Identify which cell holds the provided text, then report its (X, Y) central coordinate. 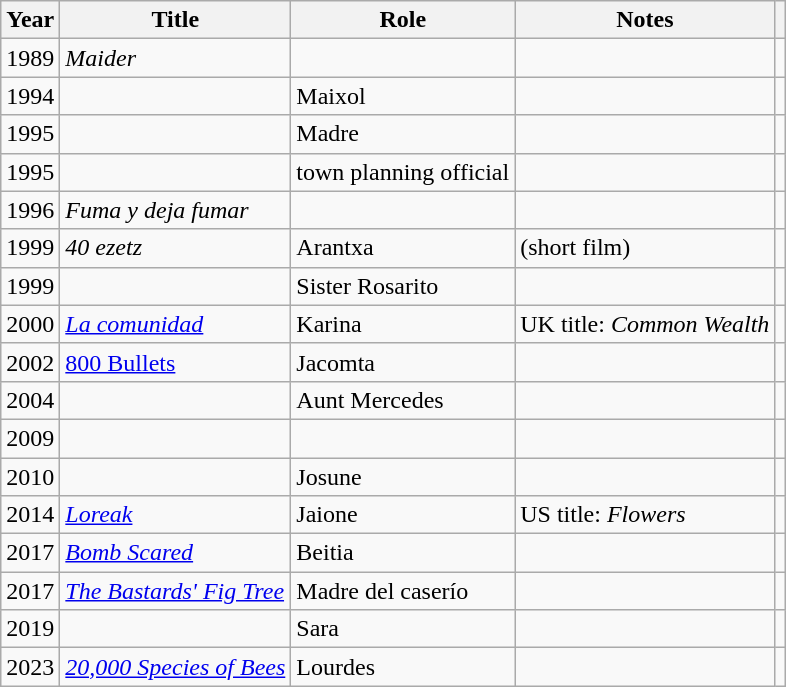
1989 (30, 58)
Bomb Scared (176, 553)
Karina (403, 324)
town planning official (403, 172)
2010 (30, 477)
2009 (30, 438)
2019 (30, 629)
Notes (645, 20)
1996 (30, 210)
Maider (176, 58)
UK title: Common Wealth (645, 324)
Madre del caserío (403, 591)
Year (30, 20)
Jacomta (403, 362)
Lourdes (403, 667)
Role (403, 20)
20,000 Species of Bees (176, 667)
800 Bullets (176, 362)
(short film) (645, 248)
Beitia (403, 553)
Jaione (403, 515)
Madre (403, 134)
US title: Flowers (645, 515)
2000 (30, 324)
2004 (30, 400)
Josune (403, 477)
1994 (30, 96)
La comunidad (176, 324)
Arantxa (403, 248)
Loreak (176, 515)
2002 (30, 362)
2014 (30, 515)
Title (176, 20)
Sister Rosarito (403, 286)
Aunt Mercedes (403, 400)
Fuma y deja fumar (176, 210)
The Bastards' Fig Tree (176, 591)
40 ezetz (176, 248)
Sara (403, 629)
2023 (30, 667)
Maixol (403, 96)
